Detect which cell encompasses the target text, then output its [x, y] center coordinate. 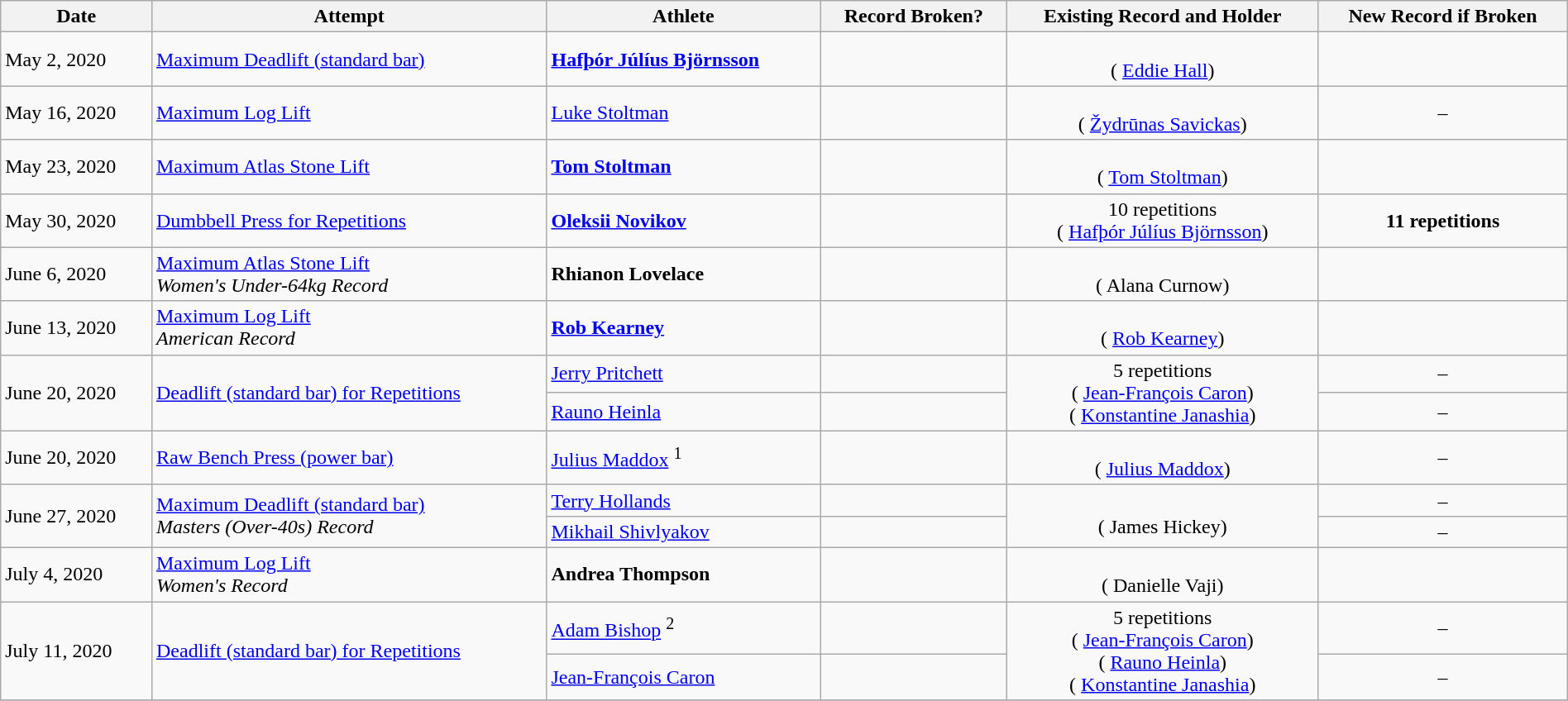
( Tom Stoltman) [1163, 167]
Dumbbell Press for Repetitions [349, 220]
July 11, 2020 [76, 651]
Andrea Thompson [683, 574]
Athlete [683, 17]
Maximum Log Lift American Record [349, 327]
( Rob Kearney) [1163, 327]
Attempt [349, 17]
July 4, 2020 [76, 574]
Tom Stoltman [683, 167]
June 13, 2020 [76, 327]
Terry Hollands [683, 500]
Maximum Log Lift Women's Record [349, 574]
Mikhail Shivlyakov [683, 532]
10 repetitions ( Hafþór Júlíus Björnsson) [1163, 220]
Jerry Pritchett [683, 374]
May 2, 2020 [76, 60]
Maximum Deadlift (standard bar) Masters (Over-40s) Record [349, 516]
Record Broken? [914, 17]
11 repetitions [1443, 220]
Existing Record and Holder [1163, 17]
5 repetitions ( Jean-François Caron) ( Rauno Heinla) ( Konstantine Janashia) [1163, 651]
Maximum Atlas Stone Lift [349, 167]
Maximum Deadlift (standard bar) [349, 60]
New Record if Broken [1443, 17]
June 6, 2020 [76, 274]
Hafþór Júlíus Björnsson [683, 60]
Jean-François Caron [683, 678]
Maximum Log Lift [349, 112]
Date [76, 17]
Adam Bishop 2 [683, 628]
Julius Maddox 1 [683, 458]
( James Hickey) [1163, 516]
Raw Bench Press (power bar) [349, 458]
Luke Stoltman [683, 112]
( Danielle Vaji) [1163, 574]
5 repetitions ( Jean-François Caron) ( Konstantine Janashia) [1163, 393]
Oleksii Novikov [683, 220]
June 27, 2020 [76, 516]
May 23, 2020 [76, 167]
Maximum Atlas Stone Lift Women's Under-64kg Record [349, 274]
Rob Kearney [683, 327]
May 30, 2020 [76, 220]
Rhianon Lovelace [683, 274]
( Eddie Hall) [1163, 60]
( Žydrūnas Savickas) [1163, 112]
( Julius Maddox) [1163, 458]
( Alana Curnow) [1163, 274]
May 16, 2020 [76, 112]
Rauno Heinla [683, 412]
